Pinpoint the cell where the given text exists, returning its (x, y) midpoint coordinate. 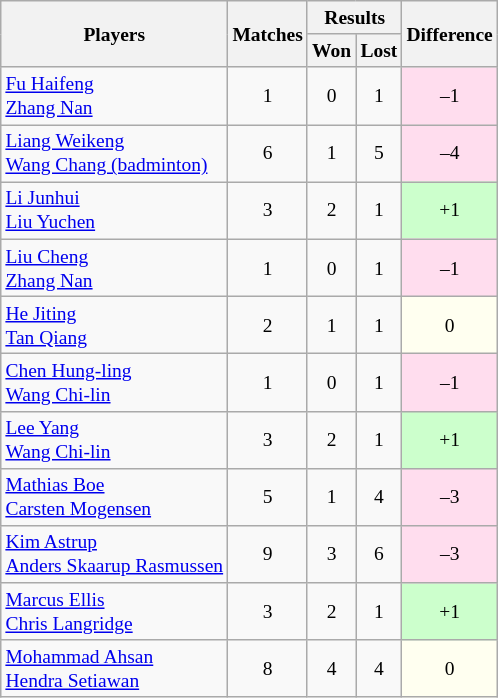
Lee Yang Wang Chi-lin (114, 440)
Lost (379, 50)
Chen Hung-ling Wang Chi-lin (114, 382)
Results (354, 18)
Matches (268, 34)
Mohammad Ahsan Hendra Setiawan (114, 668)
Fu Haifeng Zhang Nan (114, 96)
–4 (450, 154)
Won (331, 50)
8 (268, 668)
Difference (450, 34)
Liang Weikeng Wang Chang (badminton) (114, 154)
9 (268, 554)
Marcus Ellis Chris Langridge (114, 612)
Mathias Boe Carsten Mogensen (114, 496)
Kim Astrup Anders Skaarup Rasmussen (114, 554)
He Jiting Tan Qiang (114, 324)
Players (114, 34)
Liu Cheng Zhang Nan (114, 268)
Li Junhui Liu Yuchen (114, 210)
